Identify which cell holds the provided text, then report its [x, y] central coordinate. 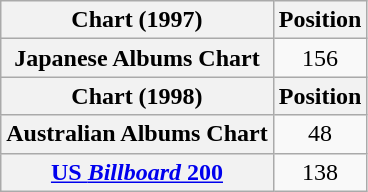
48 [320, 134]
US Billboard 200 [137, 172]
Chart (1998) [137, 96]
Australian Albums Chart [137, 134]
156 [320, 58]
Japanese Albums Chart [137, 58]
138 [320, 172]
Chart (1997) [137, 20]
